For the text-containing cell, return its midpoint in (X, Y) coordinate format. 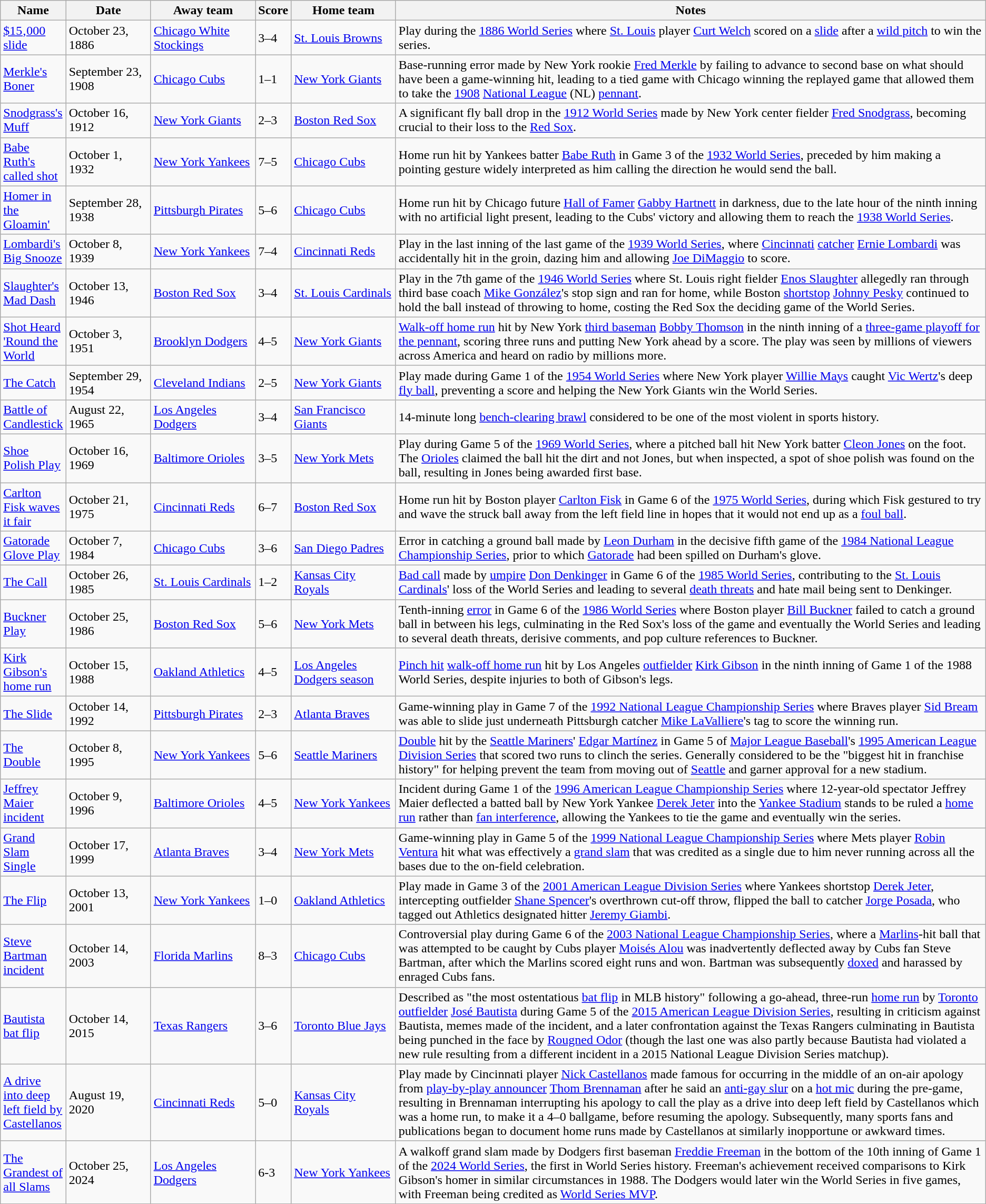
The Grandest of all Slams (33, 1172)
Slaughter's Mad Dash (33, 293)
1–2 (273, 582)
Carlton Fisk waves it fair (33, 506)
6-3 (273, 1172)
Seattle Mariners (343, 755)
7–4 (273, 252)
The Double (33, 755)
Battle of Candlestick (33, 417)
October 21, 1975 (109, 506)
Kirk Gibson's home run (33, 672)
Name (33, 11)
October 14, 2003 (109, 956)
Merkle's Boner (33, 79)
St. Louis Browns (343, 38)
October 26, 1985 (109, 582)
October 8, 1939 (109, 252)
October 1, 1932 (109, 162)
Lombardi's Big Snooze (33, 252)
The Catch (33, 382)
Shoe Polish Play (33, 458)
October 13, 2001 (109, 900)
October 9, 1996 (109, 803)
The Slide (33, 714)
Homer in the Gloamin' (33, 210)
Jeffrey Maier incident (33, 803)
Buckner Play (33, 624)
August 22, 1965 (109, 417)
Florida Marlins (203, 956)
Play during the 1886 World Series where St. Louis player Curt Welch scored on a slide after a wild pitch to win the series. (691, 38)
Texas Rangers (203, 1026)
October 14, 1992 (109, 714)
October 16, 1969 (109, 458)
October 3, 1951 (109, 341)
October 15, 1988 (109, 672)
Cleveland Indians (203, 382)
Gatorade Glove Play (33, 549)
Steve Bartman incident (33, 956)
October 14, 2015 (109, 1026)
October 13, 1946 (109, 293)
Score (273, 11)
The Call (33, 582)
$15‚000 slide (33, 38)
October 8, 1995 (109, 755)
Date (109, 11)
14-minute long bench-clearing brawl considered to be one of the most violent in sports history. (691, 417)
San Diego Padres (343, 549)
1–1 (273, 79)
Away team (203, 11)
October 16, 1912 (109, 120)
September 28, 1938 (109, 210)
September 29, 1954 (109, 382)
8–3 (273, 956)
5–0 (273, 1102)
October 23, 1886 (109, 38)
6–7 (273, 506)
Babe Ruth's called shot (33, 162)
Notes (691, 11)
October 17, 1999 (109, 852)
2–5 (273, 382)
San Francisco Giants (343, 417)
September 23, 1908 (109, 79)
Toronto Blue Jays (343, 1026)
Chicago White Stockings (203, 38)
A significant fly ball drop in the 1912 World Series made by New York center fielder Fred Snodgrass, becoming crucial to their loss to the Red Sox. (691, 120)
1–0 (273, 900)
October 25, 1986 (109, 624)
October 7, 1984 (109, 549)
Shot Heard 'Round the World (33, 341)
Snodgrass's Muff (33, 120)
7–5 (273, 162)
The Flip (33, 900)
August 19, 2020 (109, 1102)
Home team (343, 11)
Grand Slam Single (33, 852)
October 25, 2024 (109, 1172)
A drive into deep left field by Castellanos (33, 1102)
3–5 (273, 458)
Bautista bat flip (33, 1026)
Los Angeles Dodgers season (343, 672)
Brooklyn Dodgers (203, 341)
